Pinpoint the cell where the given text exists, returning its (X, Y) midpoint coordinate. 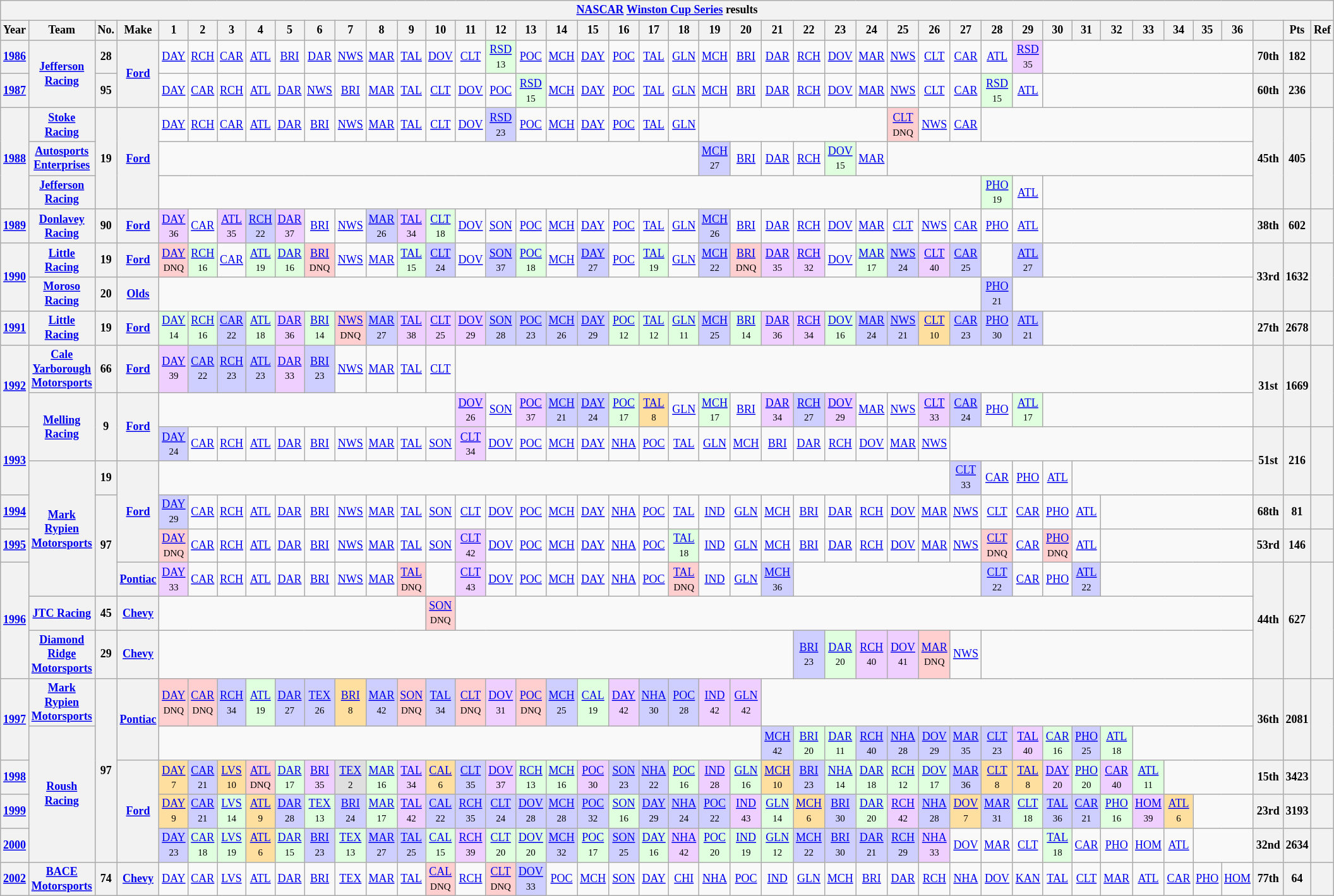
TEX26 (320, 702)
1996 (15, 621)
IND42 (715, 702)
2081 (1297, 719)
236 (1297, 91)
25 (903, 30)
RCH39 (471, 845)
TAL12 (654, 328)
CAR16 (1057, 743)
PHO30 (997, 328)
BRI24 (350, 811)
MAR35 (966, 743)
Stoke Racing (62, 124)
18 (684, 30)
DOV7 (966, 811)
7 (350, 30)
15 (593, 30)
PHO19 (997, 193)
74 (106, 879)
1991 (15, 328)
DOV15 (840, 158)
6 (320, 30)
TAL36 (1057, 811)
DAY33 (174, 580)
68th (1268, 511)
RCH42 (903, 811)
44th (1268, 621)
95 (106, 91)
Autosports Enterprises (62, 158)
14 (562, 30)
CLT43 (471, 580)
CLT23 (997, 743)
Make (138, 30)
3 (232, 30)
10 (441, 30)
Melling Racing (62, 427)
MAR36 (966, 777)
POC30 (593, 777)
NWS24 (903, 260)
1998 (15, 777)
HOM39 (1148, 811)
CAR40 (1117, 777)
RSD35 (1028, 57)
BRI20 (809, 743)
IND43 (746, 811)
33 (1148, 30)
MCH32 (562, 845)
RCH23 (232, 369)
RCH13 (531, 777)
81 (1297, 511)
1989 (15, 226)
NHA30 (654, 702)
RCH27 (809, 410)
Moroso Racing (62, 294)
CLT40 (934, 260)
27 (966, 30)
DOV41 (903, 654)
36 (1238, 30)
Olds (138, 294)
DAR15 (289, 845)
BRI8 (350, 702)
182 (1297, 57)
IND28 (715, 777)
1994 (15, 511)
SON37 (501, 260)
15th (1268, 777)
DAR34 (778, 410)
ATL22 (1086, 580)
CLT25 (441, 328)
NHA14 (840, 777)
1992 (15, 386)
CLT35 (471, 777)
1993 (15, 461)
DAR28 (289, 811)
BRI35 (320, 777)
PHO25 (1086, 743)
MAR16 (382, 777)
MAR24 (872, 328)
35 (1208, 30)
PHO21 (997, 294)
CLT42 (471, 546)
TAL15 (412, 260)
POCDNQ (531, 702)
1 (174, 30)
CAR24 (966, 410)
TAL38 (412, 328)
23rd (1268, 811)
146 (1297, 546)
Ref (1323, 30)
CLT34 (471, 444)
DAR33 (289, 369)
216 (1297, 461)
DAR11 (840, 743)
CHI (684, 879)
DAR16 (289, 260)
8 (382, 30)
RCH12 (903, 777)
DAY23 (174, 845)
DAY42 (624, 702)
13 (531, 30)
RCH35 (471, 811)
NWS21 (903, 328)
GLN42 (746, 702)
CARDNQ (203, 702)
31 (1086, 30)
DAY20 (1057, 777)
34 (1179, 30)
38th (1268, 226)
ATL23 (260, 369)
MCH6 (809, 811)
MCH27 (715, 158)
2 (203, 30)
2634 (1297, 845)
1986 (15, 57)
2678 (1297, 328)
RSD13 (501, 57)
RCH29 (903, 845)
Team (62, 30)
12 (501, 30)
TAL19 (654, 260)
ATL27 (1028, 260)
CAR18 (203, 845)
POC23 (531, 328)
77th (1268, 879)
TAL42 (412, 811)
TEX (350, 879)
ATL35 (232, 226)
Pts (1297, 30)
POC32 (593, 811)
DAR21 (872, 845)
MCH42 (778, 743)
POC20 (715, 845)
4 (260, 30)
DAY7 (174, 777)
RSD23 (501, 124)
Year (15, 30)
POC18 (531, 260)
LVS10 (232, 777)
CAL15 (441, 845)
2000 (15, 845)
16 (624, 30)
No. (106, 30)
RCH22 (260, 226)
DAY16 (654, 845)
ATL11 (1148, 777)
32nd (1268, 845)
1990 (15, 277)
POC37 (531, 410)
MCH10 (778, 777)
1999 (15, 811)
DOV33 (531, 879)
1997 (15, 719)
Diamond Ridge Motorsports (62, 654)
JTC Racing (62, 613)
DAY9 (174, 811)
NHA24 (684, 811)
21 (778, 30)
KAN (1028, 879)
627 (1297, 621)
POC12 (624, 328)
MARDNQ (934, 654)
CAR23 (966, 328)
NWSDNQ (350, 328)
90 (106, 226)
MCH28 (562, 811)
ATLDNQ (260, 777)
RCH32 (809, 260)
ATL21 (1028, 328)
DAR37 (289, 226)
CAR25 (966, 260)
CLT22 (997, 580)
DOV37 (501, 777)
3193 (1297, 811)
MAR42 (382, 702)
CALDNQ (441, 879)
MAR26 (382, 226)
1988 (15, 158)
23 (840, 30)
CAL19 (593, 702)
64 (1297, 879)
70th (1268, 57)
PHO20 (1086, 777)
30 (1057, 30)
DOV17 (934, 777)
ATL9 (260, 811)
LVS (232, 879)
1987 (15, 91)
POC16 (684, 777)
Cale Yarborough Motorsports (62, 369)
SON23 (624, 777)
DAY14 (174, 328)
11 (471, 30)
DAY36 (174, 226)
IND19 (746, 845)
NASCAR Winston Cup Series results (667, 10)
SON28 (501, 328)
LVS19 (232, 845)
17 (654, 30)
DOV16 (840, 328)
TAL40 (1028, 743)
Roush Racing (62, 794)
1995 (15, 546)
33rd (1268, 277)
602 (1297, 226)
26 (934, 30)
MCH16 (562, 777)
CLT8 (997, 777)
Donlavey Racing (62, 226)
CAL22 (441, 811)
1632 (1297, 277)
ATL17 (1028, 410)
DAR18 (872, 777)
TEX2 (350, 777)
53rd (1268, 546)
DAY39 (174, 369)
CLT20 (501, 845)
45th (1268, 158)
DAR17 (289, 777)
MCH21 (562, 410)
45 (106, 613)
DOV20 (531, 845)
DAR35 (778, 260)
LVS14 (232, 811)
MCH36 (778, 580)
PHODNQ (1057, 546)
3423 (1297, 777)
5 (289, 30)
GLN11 (684, 328)
SON16 (624, 811)
GLN14 (778, 811)
2002 (15, 879)
MCH17 (715, 410)
CAL6 (441, 777)
DAY27 (593, 260)
36th (1268, 719)
GLN16 (746, 777)
22 (809, 30)
BACE Motorsports (62, 879)
DOV31 (501, 702)
60th (1268, 91)
NHA42 (684, 845)
DAR27 (289, 702)
405 (1297, 158)
MAR31 (997, 811)
51st (1268, 461)
27th (1268, 328)
32 (1117, 30)
NHA33 (934, 845)
NHA22 (654, 777)
1669 (1297, 386)
DOV28 (531, 811)
66 (106, 369)
POC22 (715, 811)
POC28 (684, 702)
SON25 (624, 845)
GLN12 (778, 845)
PHO16 (1117, 811)
TAL25 (412, 845)
31st (1268, 386)
DOV26 (471, 410)
24 (872, 30)
CLT10 (934, 328)
